Locate the cell with the specified text and output its (X, Y) center coordinate. 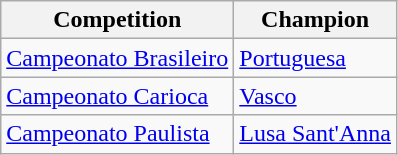
Campeonato Paulista (118, 134)
Portuguesa (316, 58)
Campeonato Carioca (118, 96)
Competition (118, 20)
Champion (316, 20)
Lusa Sant'Anna (316, 134)
Campeonato Brasileiro (118, 58)
Vasco (316, 96)
